Determine the [x, y] coordinate at the center of the cell enclosing the given text.  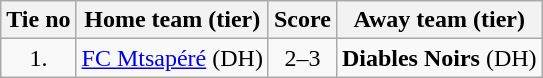
1. [38, 58]
Score [302, 20]
Home team (tier) [172, 20]
Away team (tier) [439, 20]
Tie no [38, 20]
FC Mtsapéré (DH) [172, 58]
Diables Noirs (DH) [439, 58]
2–3 [302, 58]
